Search for the cell housing the specified text and yield its [x, y] center coordinate. 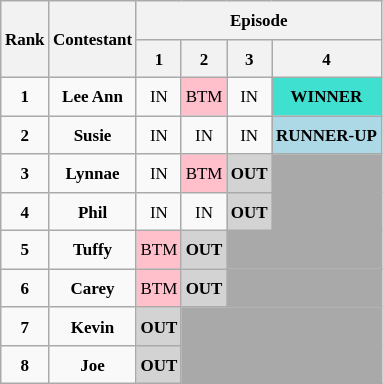
7 [25, 326]
Rank [25, 40]
Joe [93, 365]
Lee Ann [93, 97]
5 [25, 250]
Kevin [93, 326]
WINNER [326, 97]
Episode [258, 20]
Phil [93, 212]
6 [25, 288]
Tuffy [93, 250]
RUNNER-UP [326, 135]
Susie [93, 135]
Contestant [93, 40]
8 [25, 365]
Lynnae [93, 173]
Carey [93, 288]
